Identify which cell holds the provided text, then report its (X, Y) central coordinate. 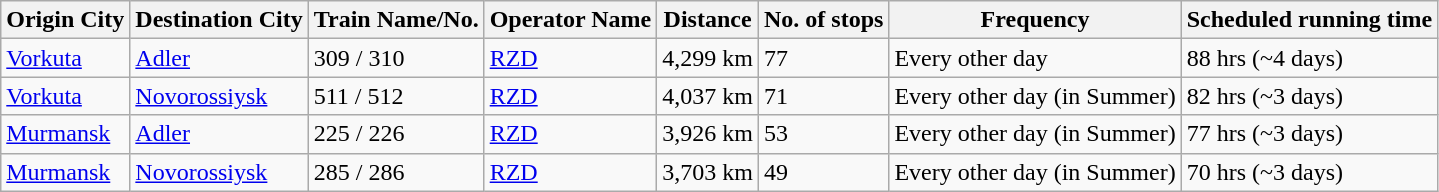
88 hrs (~4 days) (1309, 58)
Origin City (66, 20)
Train Name/No. (396, 20)
71 (823, 96)
No. of stops (823, 20)
285 / 286 (396, 172)
Operator Name (570, 20)
77 hrs (~3 days) (1309, 134)
77 (823, 58)
53 (823, 134)
309 / 310 (396, 58)
82 hrs (~3 days) (1309, 96)
3,926 km (708, 134)
225 / 226 (396, 134)
4,299 km (708, 58)
Scheduled running time (1309, 20)
49 (823, 172)
3,703 km (708, 172)
Destination City (219, 20)
Frequency (1035, 20)
Every other day (1035, 58)
70 hrs (~3 days) (1309, 172)
4,037 km (708, 96)
511 / 512 (396, 96)
Distance (708, 20)
